Pinpoint the cell where the given text exists, returning its [x, y] midpoint coordinate. 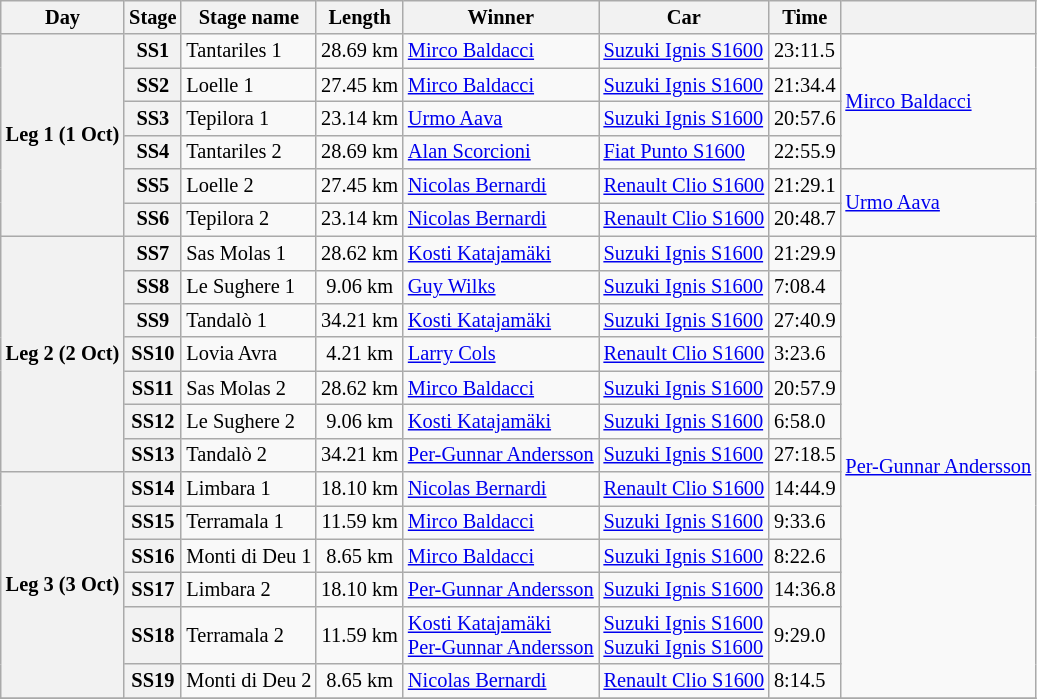
Tandalò 1 [248, 320]
22:55.9 [804, 152]
Length [360, 17]
Stage name [248, 17]
SS18 [152, 635]
SS19 [152, 681]
SS12 [152, 421]
SS6 [152, 219]
Le Sughere 2 [248, 421]
Leg 2 (2 Oct) [62, 354]
SS1 [152, 51]
Terramala 2 [248, 635]
Alan Scorcioni [501, 152]
Time [804, 17]
Kosti Katajamäki Per-Gunnar Andersson [501, 635]
23:11.5 [804, 51]
Day [62, 17]
SS13 [152, 455]
SS17 [152, 589]
14:36.8 [804, 589]
Loelle 2 [248, 186]
SS8 [152, 287]
SS14 [152, 489]
Loelle 1 [248, 85]
SS5 [152, 186]
SS9 [152, 320]
SS11 [152, 388]
20:48.7 [804, 219]
8:14.5 [804, 681]
Guy Wilks [501, 287]
6:58.0 [804, 421]
SS10 [152, 354]
Fiat Punto S1600 [684, 152]
SS3 [152, 118]
Suzuki Ignis S1600Suzuki Ignis S1600 [684, 635]
9:33.6 [804, 522]
SS7 [152, 253]
Winner [501, 17]
Le Sughere 1 [248, 287]
21:29.9 [804, 253]
Terramala 1 [248, 522]
Monti di Deu 1 [248, 556]
SS2 [152, 85]
Larry Cols [501, 354]
20:57.9 [804, 388]
Lovia Avra [248, 354]
Monti di Deu 2 [248, 681]
Leg 1 (1 Oct) [62, 135]
9:29.0 [804, 635]
20:57.6 [804, 118]
Stage [152, 17]
Leg 3 (3 Oct) [62, 585]
21:29.1 [804, 186]
Limbara 1 [248, 489]
7:08.4 [804, 287]
SS16 [152, 556]
SS15 [152, 522]
Tantariles 2 [248, 152]
Tandalò 2 [248, 455]
Tepilora 2 [248, 219]
SS4 [152, 152]
Sas Molas 1 [248, 253]
27:40.9 [804, 320]
4.21 km [360, 354]
Limbara 2 [248, 589]
14:44.9 [804, 489]
Sas Molas 2 [248, 388]
3:23.6 [804, 354]
Car [684, 17]
27:18.5 [804, 455]
Tepilora 1 [248, 118]
21:34.4 [804, 85]
Tantariles 1 [248, 51]
8:22.6 [804, 556]
